Search for the cell housing the specified text and yield its (x, y) center coordinate. 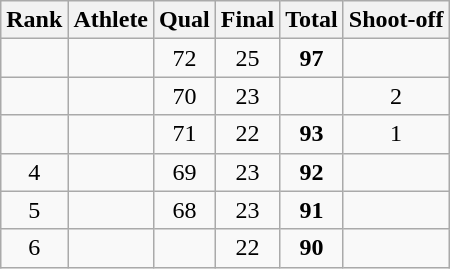
Rank (34, 20)
92 (312, 172)
5 (34, 210)
2 (396, 96)
Shoot-off (396, 20)
6 (34, 248)
90 (312, 248)
71 (185, 134)
68 (185, 210)
Athlete (111, 20)
Total (312, 20)
93 (312, 134)
25 (247, 58)
91 (312, 210)
72 (185, 58)
97 (312, 58)
1 (396, 134)
69 (185, 172)
Final (247, 20)
Qual (185, 20)
70 (185, 96)
4 (34, 172)
